Scan for the cell matching the given text and deliver its [x, y] coordinate at center. 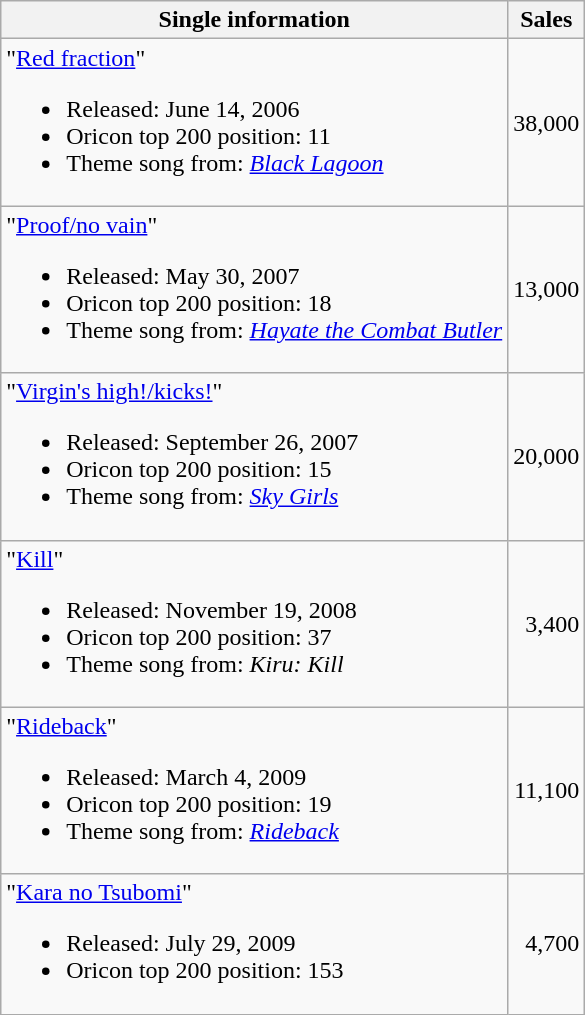
3,400 [546, 624]
4,700 [546, 944]
"Red fraction"Released: June 14, 2006Oricon top 200 position: 11Theme song from: Black Lagoon [254, 122]
"Virgin's high!/kicks!"Released: September 26, 2007Oricon top 200 position: 15Theme song from: Sky Girls [254, 456]
20,000 [546, 456]
Sales [546, 20]
"Rideback"Released: March 4, 2009Oricon top 200 position: 19Theme song from: Rideback [254, 790]
13,000 [546, 290]
"Kill"Released: November 19, 2008Oricon top 200 position: 37Theme song from: Kiru: Kill [254, 624]
"Proof/no vain"Released: May 30, 2007Oricon top 200 position: 18Theme song from: Hayate the Combat Butler [254, 290]
Single information [254, 20]
11,100 [546, 790]
"Kara no Tsubomi"Released: July 29, 2009Oricon top 200 position: 153 [254, 944]
38,000 [546, 122]
